Return (x, y) of the center of cell containing provided text 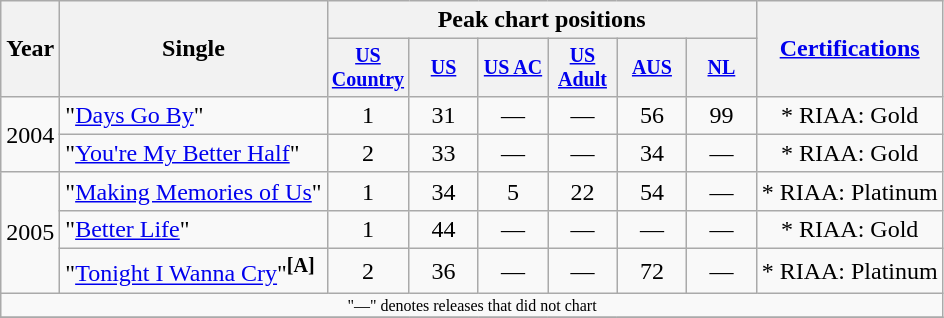
US Country (368, 68)
Certifications (850, 49)
33 (444, 153)
"—" denotes releases that did not chart (472, 305)
44 (444, 229)
5 (512, 191)
"Tonight I Wanna Cry"[A] (194, 272)
54 (652, 191)
US AC (512, 68)
"Days Go By" (194, 115)
36 (444, 272)
"Better Life" (194, 229)
2004 (30, 134)
31 (444, 115)
99 (722, 115)
Peak chart positions (542, 20)
"Making Memories of Us" (194, 191)
NL (722, 68)
AUS (652, 68)
"You're My Better Half" (194, 153)
2005 (30, 232)
22 (582, 191)
US Adult (582, 68)
Single (194, 49)
56 (652, 115)
Year (30, 49)
US (444, 68)
72 (652, 272)
